From the cell containing the given text, extract its center point as (x, y) coordinate. 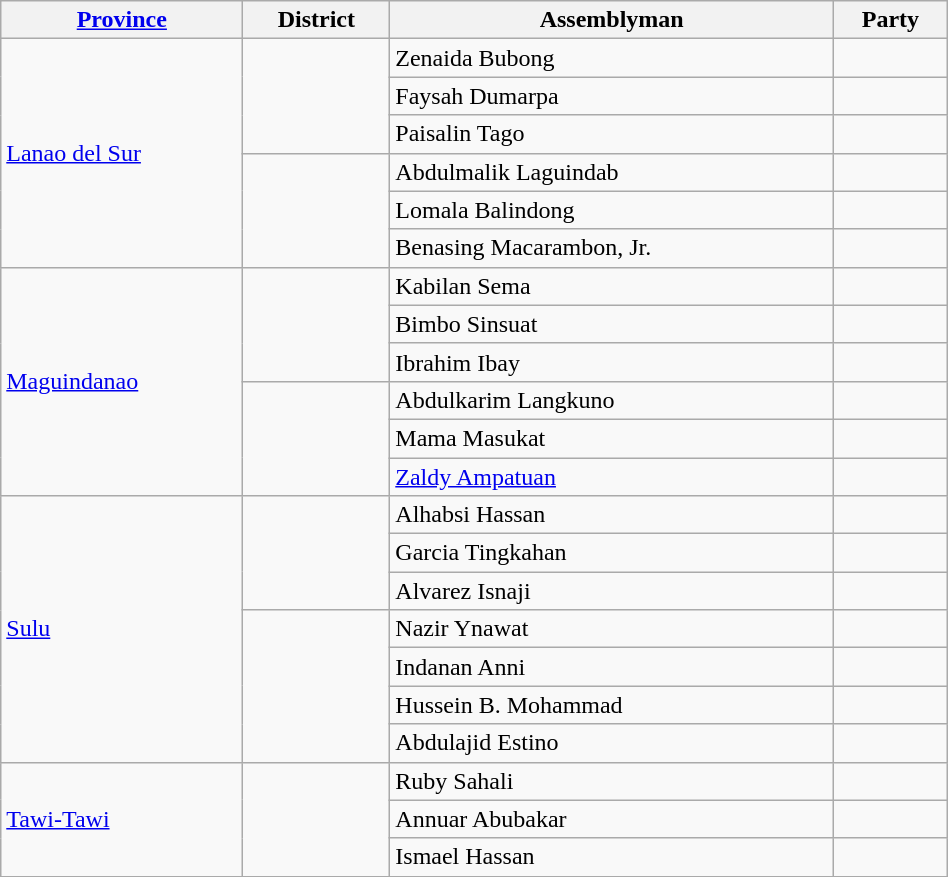
Abdulajid Estino (612, 743)
Paisalin Tago (612, 134)
Party (891, 20)
Annuar Abubakar (612, 819)
Tawi-Tawi (122, 819)
Garcia Tingkahan (612, 553)
Lomala Balindong (612, 210)
Ismael Hassan (612, 857)
Bimbo Sinsuat (612, 324)
Nazir Ynawat (612, 629)
Sulu (122, 629)
Abdulkarim Langkuno (612, 400)
Mama Masukat (612, 438)
Alvarez Isnaji (612, 591)
Alhabsi Hassan (612, 515)
Lanao del Sur (122, 153)
Kabilan Sema (612, 286)
Maguindanao (122, 381)
District (316, 20)
Zaldy Ampatuan (612, 477)
Zenaida Bubong (612, 58)
Indanan Anni (612, 667)
Hussein B. Mohammad (612, 705)
Ibrahim Ibay (612, 362)
Benasing Macarambon, Jr. (612, 248)
Abdulmalik Laguindab (612, 172)
Ruby Sahali (612, 781)
Assemblyman (612, 20)
Faysah Dumarpa (612, 96)
Province (122, 20)
